Scan for the cell matching the given text and deliver its [x, y] coordinate at center. 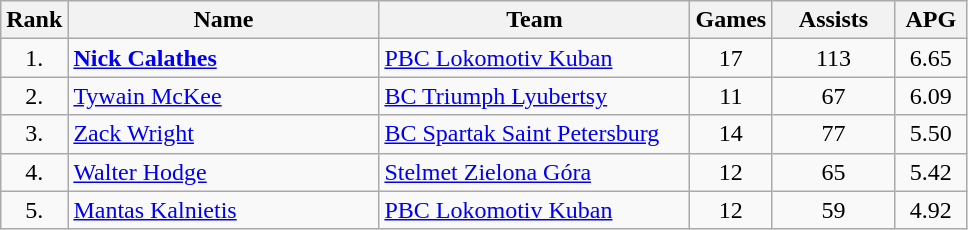
Team [534, 20]
Walter Hodge [224, 172]
113 [834, 58]
Tywain McKee [224, 96]
Mantas Kalnietis [224, 210]
59 [834, 210]
77 [834, 134]
Stelmet Zielona Góra [534, 172]
Games [731, 20]
1. [34, 58]
BC Triumph Lyubertsy [534, 96]
6.65 [930, 58]
14 [731, 134]
APG [930, 20]
Nick Calathes [224, 58]
11 [731, 96]
4.92 [930, 210]
5.50 [930, 134]
4. [34, 172]
2. [34, 96]
3. [34, 134]
Assists [834, 20]
65 [834, 172]
Rank [34, 20]
Name [224, 20]
5. [34, 210]
5.42 [930, 172]
6.09 [930, 96]
Zack Wright [224, 134]
BC Spartak Saint Petersburg [534, 134]
67 [834, 96]
17 [731, 58]
